Identify which cell holds the provided text, then report its (x, y) central coordinate. 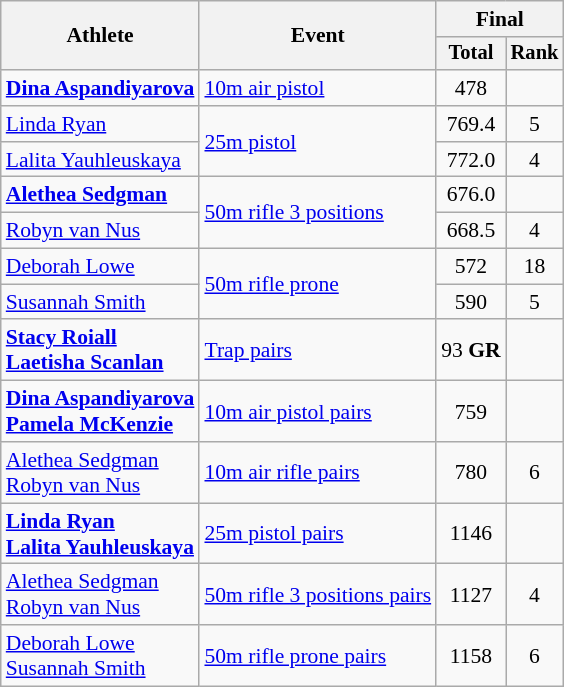
Dina AspandiyarovaPamela McKenzie (100, 412)
Lalita Yauhleuskaya (100, 160)
668.5 (471, 231)
Deborah Lowe (100, 267)
10m air rifle pairs (318, 472)
50m rifle prone (318, 284)
676.0 (471, 195)
1146 (471, 534)
Final (500, 19)
Trap pairs (318, 350)
18 (535, 267)
Total (471, 54)
772.0 (471, 160)
Rank (535, 54)
1127 (471, 594)
Robyn van Nus (100, 231)
50m rifle prone pairs (318, 656)
10m air pistol pairs (318, 412)
572 (471, 267)
Alethea Sedgman (100, 195)
25m pistol pairs (318, 534)
1158 (471, 656)
50m rifle 3 positions (318, 212)
Dina Aspandiyarova (100, 88)
478 (471, 88)
Susannah Smith (100, 302)
Deborah LoweSusannah Smith (100, 656)
50m rifle 3 positions pairs (318, 594)
590 (471, 302)
769.4 (471, 124)
780 (471, 472)
Event (318, 36)
25m pistol (318, 142)
Linda RyanLalita Yauhleuskaya (100, 534)
759 (471, 412)
Stacy RoiallLaetisha Scanlan (100, 350)
Linda Ryan (100, 124)
10m air pistol (318, 88)
93 GR (471, 350)
Athlete (100, 36)
